Identify which cell holds the provided text, then report its [x, y] central coordinate. 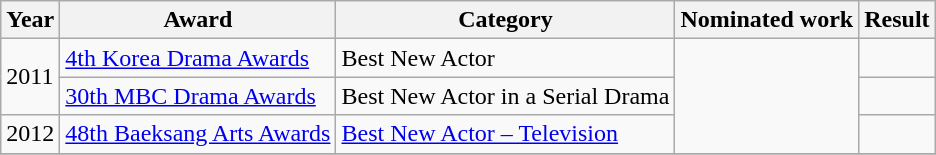
Year [30, 20]
48th Baeksang Arts Awards [198, 134]
Nominated work [767, 20]
Best New Actor in a Serial Drama [506, 96]
Result [897, 20]
4th Korea Drama Awards [198, 58]
30th MBC Drama Awards [198, 96]
2011 [30, 77]
Best New Actor [506, 58]
Category [506, 20]
Best New Actor – Television [506, 134]
Award [198, 20]
2012 [30, 134]
